Output the [X, Y] coordinate of the center of the cell containing the given text.  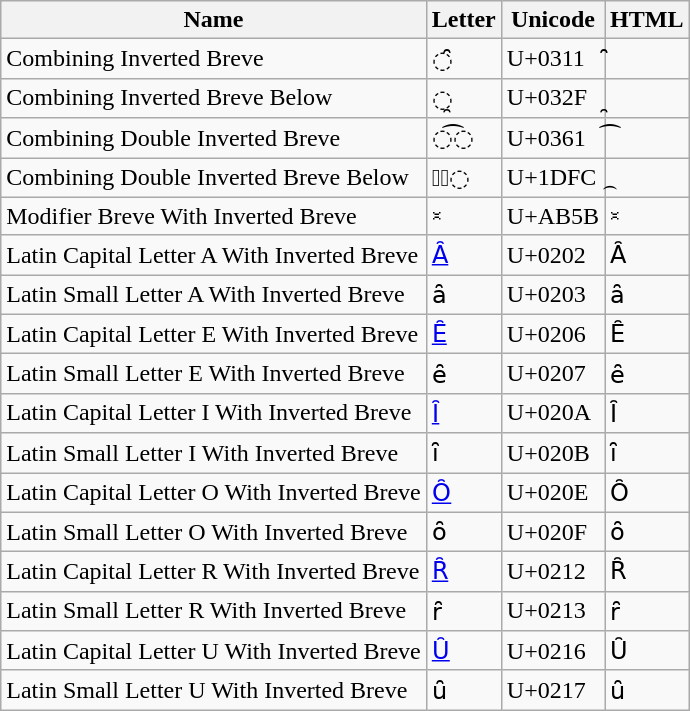
U+032F [552, 98]
U+0203 [552, 295]
Latin Small Letter I With Inverted Breve [214, 453]
U+1DFC [552, 178]
Name [214, 20]
◌̑ [464, 59]
Combining Inverted Breve [214, 59]
Latin Small Letter U With Inverted Breve [214, 690]
̯ [647, 98]
Latin Small Letter A With Inverted Breve [214, 295]
U+020F [552, 532]
Combining Double Inverted Breve [214, 138]
Combining Inverted Breve Below [214, 98]
U+0202 [552, 255]
͡ [647, 138]
U+0206 [552, 334]
Combining Double Inverted Breve Below [214, 178]
̑ [647, 59]
Latin Small Letter E With Inverted Breve [214, 374]
U+0216 [552, 651]
◌᷼◌ [464, 178]
Latin Small Letter R With Inverted Breve [214, 611]
Latin Capital Letter E With Inverted Breve [214, 334]
U+020A [552, 413]
U+0361 [552, 138]
Unicode [552, 20]
Latin Capital Letter U With Inverted Breve [214, 651]
U+0212 [552, 572]
◌̯ [464, 98]
U+020E [552, 492]
᷼ [647, 178]
Modifier Breve With Inverted Breve [214, 216]
Latin Small Letter O With Inverted Breve [214, 532]
Latin Capital Letter I With Inverted Breve [214, 413]
Latin Capital Letter A With Inverted Breve [214, 255]
◌͡◌ [464, 138]
U+0213 [552, 611]
U+0217 [552, 690]
U+AB5B [552, 216]
Latin Capital Letter R With Inverted Breve [214, 572]
U+020B [552, 453]
U+0311 [552, 59]
Latin Capital Letter O With Inverted Breve [214, 492]
Letter [464, 20]
HTML [647, 20]
U+0207 [552, 374]
